For the text-containing cell, return its midpoint in (X, Y) coordinate format. 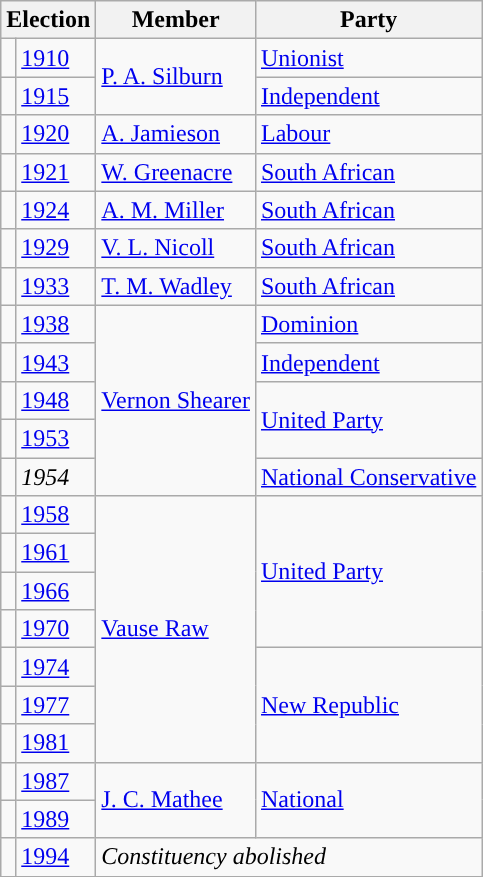
W. Greenacre (176, 172)
Labour (368, 134)
V. L. Nicoll (176, 248)
1943 (56, 362)
1989 (56, 819)
P. A. Silburn (176, 77)
1920 (56, 134)
Unionist (368, 58)
1929 (56, 248)
1974 (56, 667)
A. M. Miller (176, 210)
1921 (56, 172)
1954 (56, 477)
A. Jamieson (176, 134)
1953 (56, 438)
1977 (56, 705)
Election (48, 20)
1910 (56, 58)
Dominion (368, 324)
J. C. Mathee (176, 800)
1961 (56, 553)
1938 (56, 324)
Member (176, 20)
1981 (56, 743)
1994 (56, 857)
1958 (56, 515)
1948 (56, 400)
Party (368, 20)
National Conservative (368, 477)
Vernon Shearer (176, 400)
1924 (56, 210)
1966 (56, 591)
1915 (56, 96)
New Republic (368, 705)
1970 (56, 629)
Vause Raw (176, 629)
T. M. Wadley (176, 286)
Constituency abolished (289, 857)
National (368, 800)
1933 (56, 286)
1987 (56, 781)
